From the cell containing the given text, extract its center point as (X, Y) coordinate. 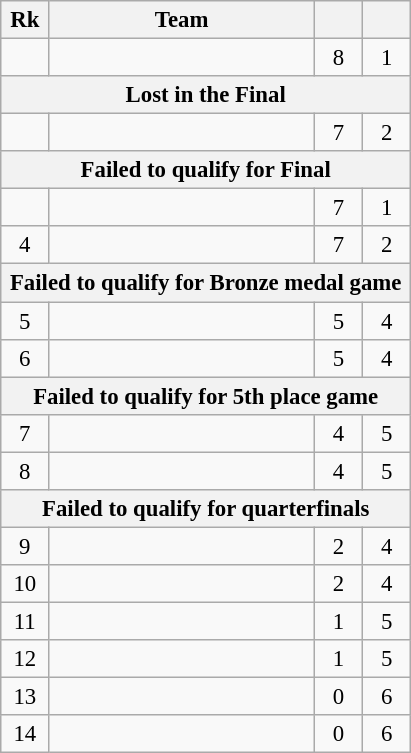
Lost in the Final (206, 95)
Failed to qualify for Final (206, 170)
10 (25, 584)
12 (25, 659)
Failed to qualify for Bronze medal game (206, 283)
Team (182, 20)
11 (25, 621)
Rk (25, 20)
14 (25, 734)
9 (25, 546)
Failed to qualify for quarterfinals (206, 509)
13 (25, 697)
Failed to qualify for 5th place game (206, 396)
